For the text-containing cell, return its midpoint in (X, Y) coordinate format. 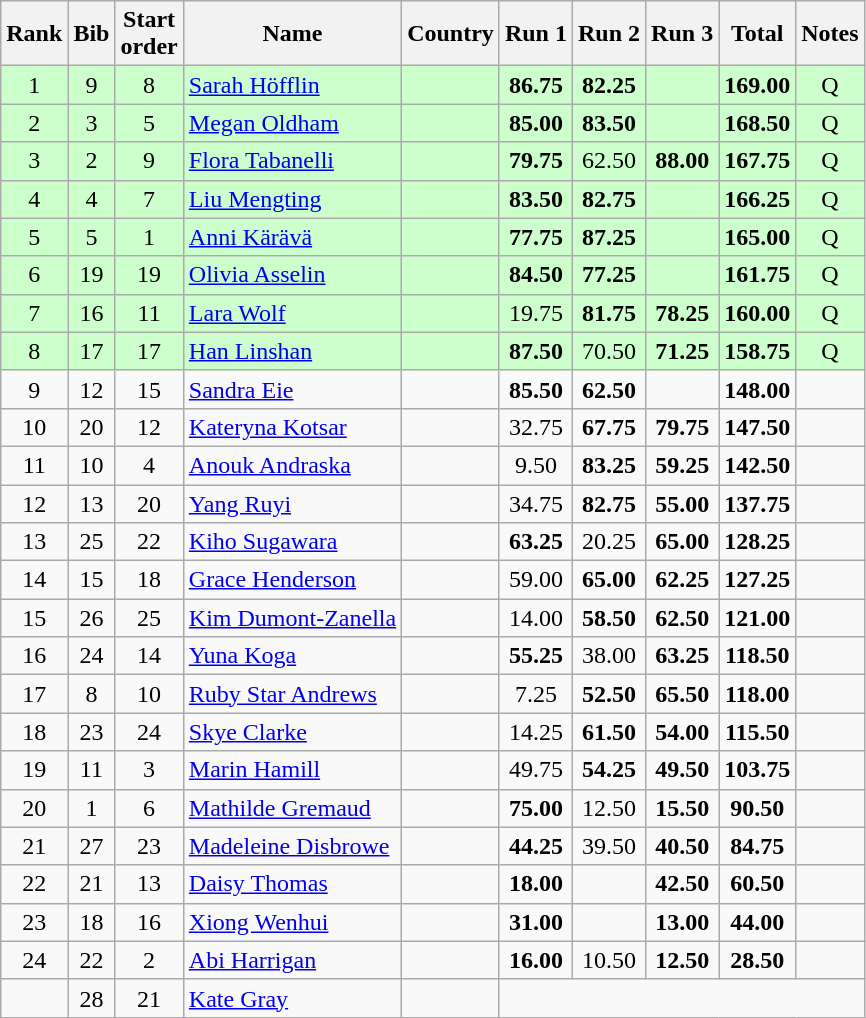
160.00 (758, 313)
161.75 (758, 275)
52.50 (608, 694)
142.50 (758, 465)
Daisy Thomas (292, 884)
60.50 (758, 884)
58.50 (608, 618)
Lara Wolf (292, 313)
Flora Tabanelli (292, 161)
88.00 (682, 161)
26 (92, 618)
54.00 (682, 732)
40.50 (682, 846)
38.00 (608, 656)
Xiong Wenhui (292, 922)
Total (758, 34)
31.00 (536, 922)
16.00 (536, 960)
49.75 (536, 770)
Kate Gray (292, 998)
158.75 (758, 351)
67.75 (608, 427)
121.00 (758, 618)
87.25 (608, 237)
147.50 (758, 427)
61.50 (608, 732)
27 (92, 846)
168.50 (758, 123)
14.00 (536, 618)
62.25 (682, 580)
19.75 (536, 313)
65.50 (682, 694)
Yuna Koga (292, 656)
77.25 (608, 275)
Skye Clarke (292, 732)
34.75 (536, 503)
28 (92, 998)
Abi Harrigan (292, 960)
Ruby Star Andrews (292, 694)
127.25 (758, 580)
167.75 (758, 161)
Megan Oldham (292, 123)
44.25 (536, 846)
18.00 (536, 884)
71.25 (682, 351)
Sandra Eie (292, 389)
118.50 (758, 656)
10.50 (608, 960)
Kiho Sugawara (292, 542)
87.50 (536, 351)
Grace Henderson (292, 580)
Liu Mengting (292, 199)
90.50 (758, 808)
103.75 (758, 770)
28.50 (758, 960)
Name (292, 34)
49.50 (682, 770)
148.00 (758, 389)
137.75 (758, 503)
83.25 (608, 465)
81.75 (608, 313)
169.00 (758, 85)
Country (451, 34)
115.50 (758, 732)
166.25 (758, 199)
55.25 (536, 656)
9.50 (536, 465)
84.75 (758, 846)
Notes (830, 34)
14.25 (536, 732)
42.50 (682, 884)
85.00 (536, 123)
165.00 (758, 237)
128.25 (758, 542)
86.75 (536, 85)
78.25 (682, 313)
85.50 (536, 389)
Kateryna Kotsar (292, 427)
82.25 (608, 85)
Anouk Andraska (292, 465)
54.25 (608, 770)
Rank (34, 34)
20.25 (608, 542)
39.50 (608, 846)
55.00 (682, 503)
75.00 (536, 808)
Run 3 (682, 34)
Sarah Höfflin (292, 85)
77.75 (536, 237)
13.00 (682, 922)
70.50 (608, 351)
32.75 (536, 427)
Startorder (149, 34)
Anni Kärävä (292, 237)
Madeleine Disbrowe (292, 846)
Mathilde Gremaud (292, 808)
Yang Ruyi (292, 503)
84.50 (536, 275)
Run 2 (608, 34)
44.00 (758, 922)
Olivia Asselin (292, 275)
59.00 (536, 580)
118.00 (758, 694)
7.25 (536, 694)
Bib (92, 34)
Kim Dumont-Zanella (292, 618)
15.50 (682, 808)
Run 1 (536, 34)
Han Linshan (292, 351)
Marin Hamill (292, 770)
59.25 (682, 465)
